Return the [X, Y] coordinate for the center point of the cell that contains the specified text.  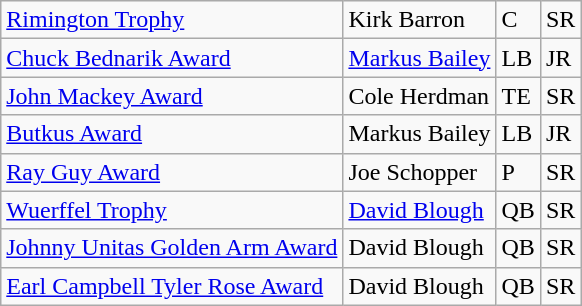
John Mackey Award [172, 96]
Chuck Bednarik Award [172, 58]
Kirk Barron [420, 20]
Cole Herdman [420, 96]
P [518, 172]
Johnny Unitas Golden Arm Award [172, 248]
C [518, 20]
Earl Campbell Tyler Rose Award [172, 286]
Ray Guy Award [172, 172]
TE [518, 96]
Butkus Award [172, 134]
Wuerffel Trophy [172, 210]
Joe Schopper [420, 172]
Rimington Trophy [172, 20]
